Locate the cell with the specified text and output its [x, y] center coordinate. 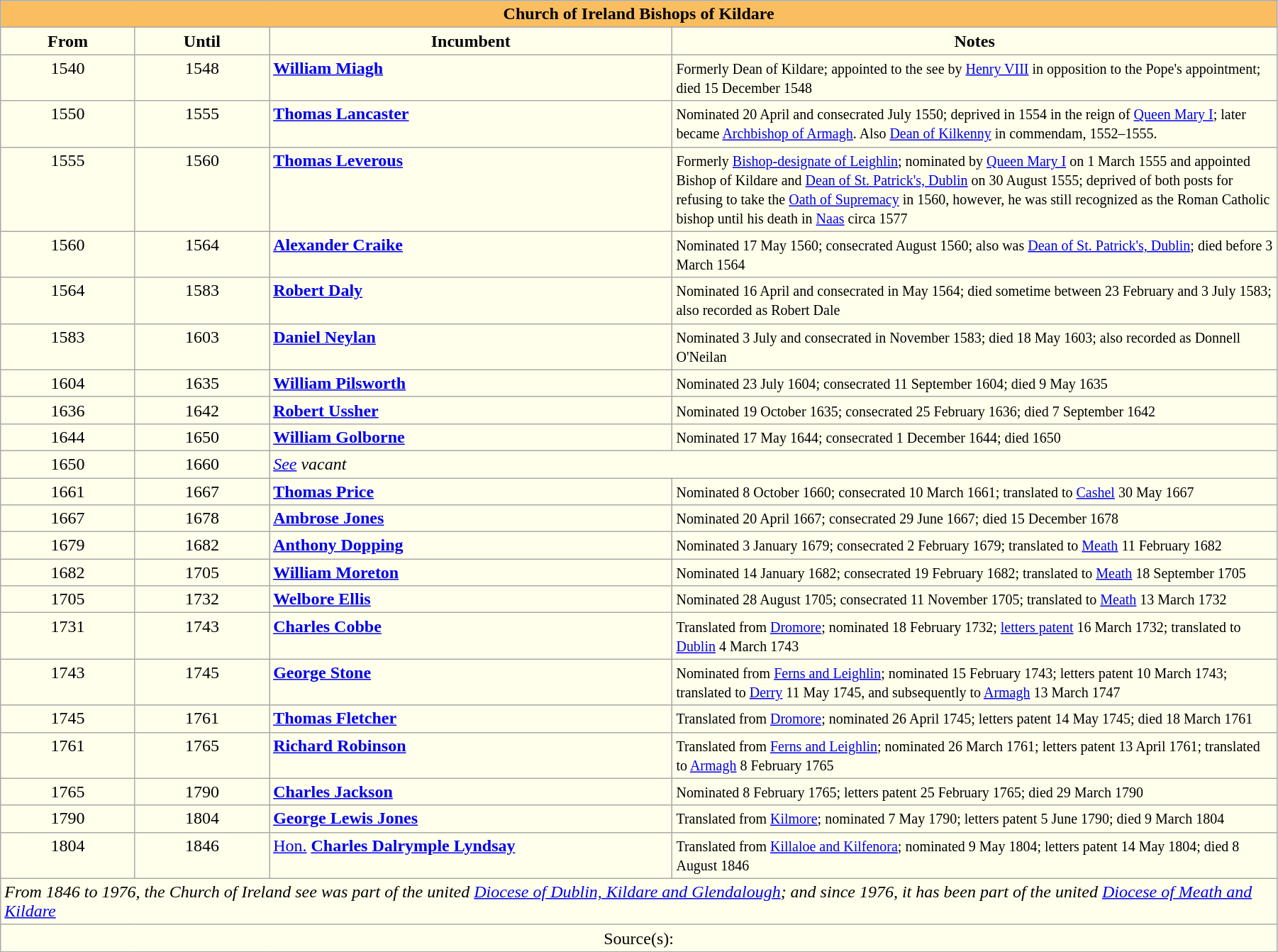
1642 [201, 410]
1550 [68, 123]
Nominated 8 February 1765; letters patent 25 February 1765; died 29 March 1790 [974, 792]
Incumbent [471, 41]
1635 [201, 383]
Nominated 19 October 1635; consecrated 25 February 1636; died 7 September 1642 [974, 410]
Nominated 16 April and consecrated in May 1564; died sometime between 23 February and 3 July 1583; also recorded as Robert Dale [974, 301]
Thomas Leverous [471, 189]
Notes [974, 41]
1678 [201, 519]
Thomas Price [471, 492]
1603 [201, 346]
Ambrose Jones [471, 519]
Translated from Dromore; nominated 18 February 1732; letters patent 16 March 1732; translated to Dublin 4 March 1743 [974, 636]
1540 [68, 78]
From [68, 41]
William Miagh [471, 78]
Source(s): [639, 938]
1604 [68, 383]
Welbore Ellis [471, 599]
Nominated 17 May 1644; consecrated 1 December 1644; died 1650 [974, 437]
Richard Robinson [471, 755]
Robert Daly [471, 301]
Anthony Dopping [471, 546]
Nominated 23 July 1604; consecrated 11 September 1604; died 9 May 1635 [974, 383]
1679 [68, 546]
Hon. Charles Dalrymple Lyndsay [471, 856]
1661 [68, 492]
See vacant [773, 464]
Robert Ussher [471, 410]
Thomas Fletcher [471, 719]
1731 [68, 636]
Nominated 3 July and consecrated in November 1583; died 18 May 1603; also recorded as Donnell O'Neilan [974, 346]
Church of Ireland Bishops of Kildare [639, 14]
Nominated 3 January 1679; consecrated 2 February 1679; translated to Meath 11 February 1682 [974, 546]
1548 [201, 78]
Formerly Dean of Kildare; appointed to the see by Henry VIII in opposition to the Pope's appointment; died 15 December 1548 [974, 78]
Translated from Dromore; nominated 26 April 1745; letters patent 14 May 1745; died 18 March 1761 [974, 719]
William Golborne [471, 437]
Alexander Craike [471, 254]
1636 [68, 410]
1660 [201, 464]
Nominated 28 August 1705; consecrated 11 November 1705; translated to Meath 13 March 1732 [974, 599]
Translated from Ferns and Leighlin; nominated 26 March 1761; letters patent 13 April 1761; translated to Armagh 8 February 1765 [974, 755]
Nominated 17 May 1560; consecrated August 1560; also was Dean of St. Patrick's, Dublin; died before 3 March 1564 [974, 254]
George Stone [471, 682]
Nominated 14 January 1682; consecrated 19 February 1682; translated to Meath 18 September 1705 [974, 572]
William Pilsworth [471, 383]
Thomas Lancaster [471, 123]
1732 [201, 599]
Daniel Neylan [471, 346]
Charles Cobbe [471, 636]
Translated from Killaloe and Kilfenora; nominated 9 May 1804; letters patent 14 May 1804; died 8 August 1846 [974, 856]
Translated from Kilmore; nominated 7 May 1790; letters patent 5 June 1790; died 9 March 1804 [974, 819]
1846 [201, 856]
Nominated 8 October 1660; consecrated 10 March 1661; translated to Cashel 30 May 1667 [974, 492]
Charles Jackson [471, 792]
George Lewis Jones [471, 819]
1644 [68, 437]
Nominated 20 April 1667; consecrated 29 June 1667; died 15 December 1678 [974, 519]
William Moreton [471, 572]
Until [201, 41]
